Find where the given text appears and provide that cell's center as (x, y) coordinate. 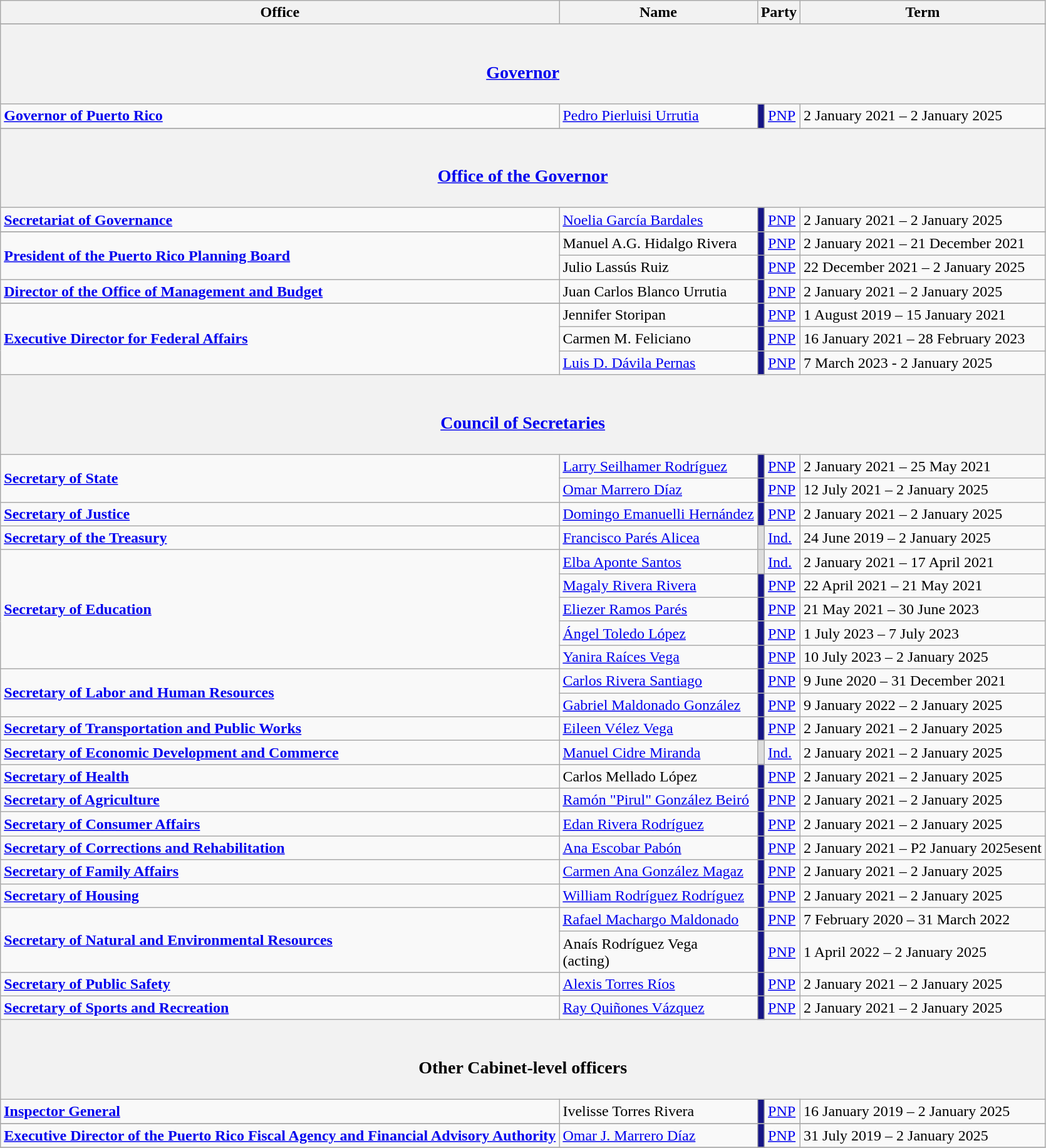
Secretary of Labor and Human Resources (280, 693)
Secretary of Education (280, 609)
9 June 2020 – 31 December 2021 (923, 681)
7 February 2020 – 31 March 2022 (923, 919)
Luis D. Dávila Pernas (658, 363)
Council of Secretaries (523, 415)
Edan Rivera Rodríguez (658, 824)
Anaís Rodríguez Vega(acting) (658, 951)
Rafael Machargo Maldonado (658, 919)
Secretary of Housing (280, 895)
Executive Director for Federal Affairs (280, 339)
Secretariat of Governance (280, 219)
Office (280, 13)
Secretary of Corrections and Rehabilitation (280, 848)
12 July 2021 – 2 January 2025 (923, 490)
Secretary of Agriculture (280, 800)
Manuel A.G. Hidalgo Rivera (658, 243)
Omar J. Marrero Díaz (658, 1135)
Other Cabinet-level officers (523, 1059)
Executive Director of the Puerto Rico Fiscal Agency and Financial Advisory Authority (280, 1135)
Secretary of Sports and Recreation (280, 1008)
Ana Escobar Pabón (658, 848)
Domingo Emanuelli Hernández (658, 514)
Secretary of Transportation and Public Works (280, 729)
Governor of Puerto Rico (280, 116)
1 August 2019 – 15 January 2021 (923, 315)
Ray Quiñones Vázquez (658, 1008)
Gabriel Maldonado González (658, 705)
Secretary of State (280, 478)
Magaly Rivera Rivera (658, 585)
9 January 2022 – 2 January 2025 (923, 705)
Inspector General (280, 1112)
7 March 2023 - 2 January 2025 (923, 363)
Ángel Toledo López (658, 633)
Office of the Governor (523, 168)
Secretary of Public Safety (280, 984)
16 January 2019 – 2 January 2025 (923, 1112)
Governor (523, 64)
Name (658, 13)
Pedro Pierluisi Urrutia (658, 116)
Ramón "Pirul" González Beiró (658, 800)
Carlos Rivera Santiago (658, 681)
Carmen Ana González Magaz (658, 872)
24 June 2019 – 2 January 2025 (923, 538)
1 April 2022 – 2 January 2025 (923, 951)
21 May 2021 – 30 June 2023 (923, 609)
Manuel Cidre Miranda (658, 753)
2 January 2021 – 17 April 2021 (923, 561)
Secretary of the Treasury (280, 538)
President of the Puerto Rico Planning Board (280, 255)
Yanira Raíces Vega (658, 657)
Secretary of Justice (280, 514)
16 January 2021 – 28 February 2023 (923, 339)
Term (923, 13)
2 January 2021 – 21 December 2021 (923, 243)
Alexis Torres Ríos (658, 984)
Julio Lassús Ruiz (658, 267)
2 January 2021 – 25 May 2021 (923, 466)
10 July 2023 – 2 January 2025 (923, 657)
Secretary of Economic Development and Commerce (280, 753)
Omar Marrero Díaz (658, 490)
Secretary of Health (280, 776)
22 April 2021 – 21 May 2021 (923, 585)
Secretary of Family Affairs (280, 872)
William Rodríguez Rodríguez (658, 895)
Larry Seilhamer Rodríguez (658, 466)
Secretary of Consumer Affairs (280, 824)
Party (779, 13)
Director of the Office of Management and Budget (280, 291)
Eliezer Ramos Parés (658, 609)
Jennifer Storipan (658, 315)
22 December 2021 – 2 January 2025 (923, 267)
Eileen Vélez Vega (658, 729)
1 July 2023 – 7 July 2023 (923, 633)
2 January 2021 – P2 January 2025esent (923, 848)
Carlos Mellado López (658, 776)
Juan Carlos Blanco Urrutia (658, 291)
Elba Aponte Santos (658, 561)
Carmen M. Feliciano (658, 339)
Ivelisse Torres Rivera (658, 1112)
31 July 2019 – 2 January 2025 (923, 1135)
Secretary of Natural and Environmental Resources (280, 940)
Noelia García Bardales (658, 219)
Francisco Parés Alicea (658, 538)
